Return (x, y) of the center of cell containing provided text 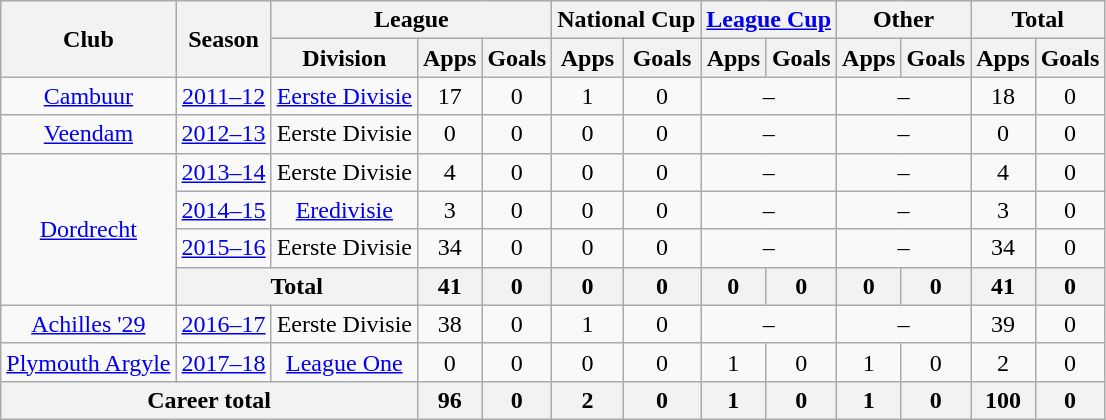
2015–16 (224, 248)
100 (1003, 400)
Cambuur (88, 96)
Achilles '29 (88, 324)
League (412, 20)
2011–12 (224, 96)
18 (1003, 96)
Other (904, 20)
2013–14 (224, 172)
2012–13 (224, 134)
League Cup (769, 20)
2017–18 (224, 362)
39 (1003, 324)
2016–17 (224, 324)
Plymouth Argyle (88, 362)
Club (88, 39)
2014–15 (224, 210)
Eredivisie (344, 210)
96 (449, 400)
League One (344, 362)
Dordrecht (88, 229)
Veendam (88, 134)
Season (224, 39)
17 (449, 96)
38 (449, 324)
National Cup (626, 20)
Division (344, 58)
Career total (210, 400)
